Extract the (x, y) coordinate from the center of the cell holding the provided text.  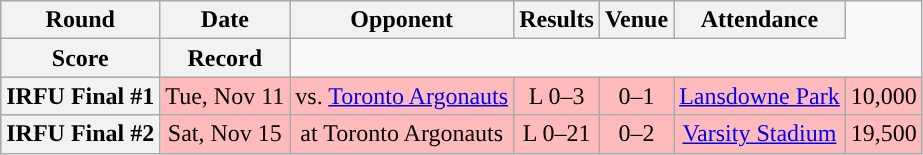
Sat, Nov 15 (225, 134)
Record (225, 58)
at Toronto Argonauts (402, 134)
Score (80, 58)
0–1 (636, 96)
L 0–3 (557, 96)
Attendance (760, 20)
vs. Toronto Argonauts (402, 96)
10,000 (884, 96)
Round (80, 20)
Tue, Nov 11 (225, 96)
Date (225, 20)
Opponent (402, 20)
IRFU Final #1 (80, 96)
0–2 (636, 134)
Varsity Stadium (760, 134)
IRFU Final #2 (80, 134)
L 0–21 (557, 134)
19,500 (884, 134)
Lansdowne Park (760, 96)
Venue (636, 20)
Results (557, 20)
